Extract the [x, y] coordinate from the center of the cell holding the provided text.  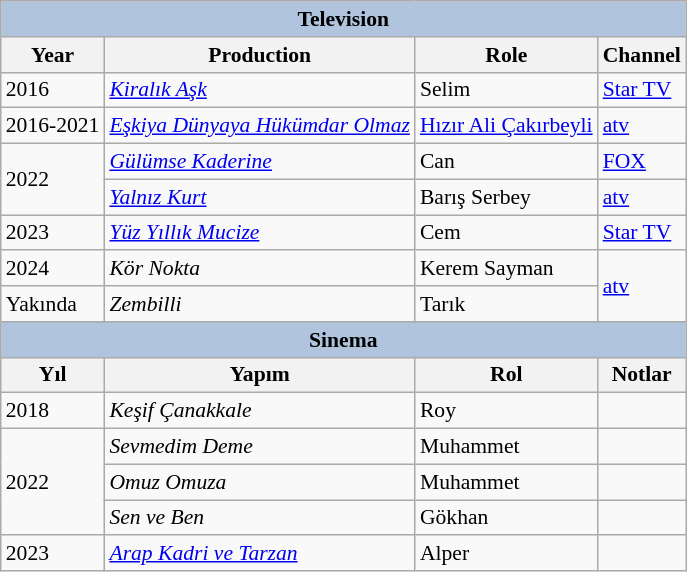
Can [506, 162]
Production [259, 55]
Gülümse Kaderine [259, 162]
Alper [506, 554]
Barış Serbey [506, 197]
Rol [506, 375]
Keşif Çanakkale [259, 411]
Eşkiya Dünyaya Hükümdar Olmaz [259, 126]
2018 [53, 411]
2016 [53, 90]
Omuz Omuza [259, 482]
Sevmedim Deme [259, 447]
Yakında [53, 304]
Arap Kadri ve Tarzan [259, 554]
Sen ve Ben [259, 518]
2016-2021 [53, 126]
Year [53, 55]
Yüz Yıllık Mucize [259, 233]
2024 [53, 269]
Television [344, 19]
Cem [506, 233]
Gökhan [506, 518]
Sinema [344, 340]
Yıl [53, 375]
Channel [642, 55]
Kiralık Aşk [259, 90]
Notlar [642, 375]
Kerem Sayman [506, 269]
Yalnız Kurt [259, 197]
FOX [642, 162]
Hızır Ali Çakırbeyli [506, 126]
Roy [506, 411]
Kör Nokta [259, 269]
Tarık [506, 304]
Yapım [259, 375]
Selim [506, 90]
Role [506, 55]
Zembilli [259, 304]
